Provide the [X, Y] coordinate of the cell's center where the given text is located.  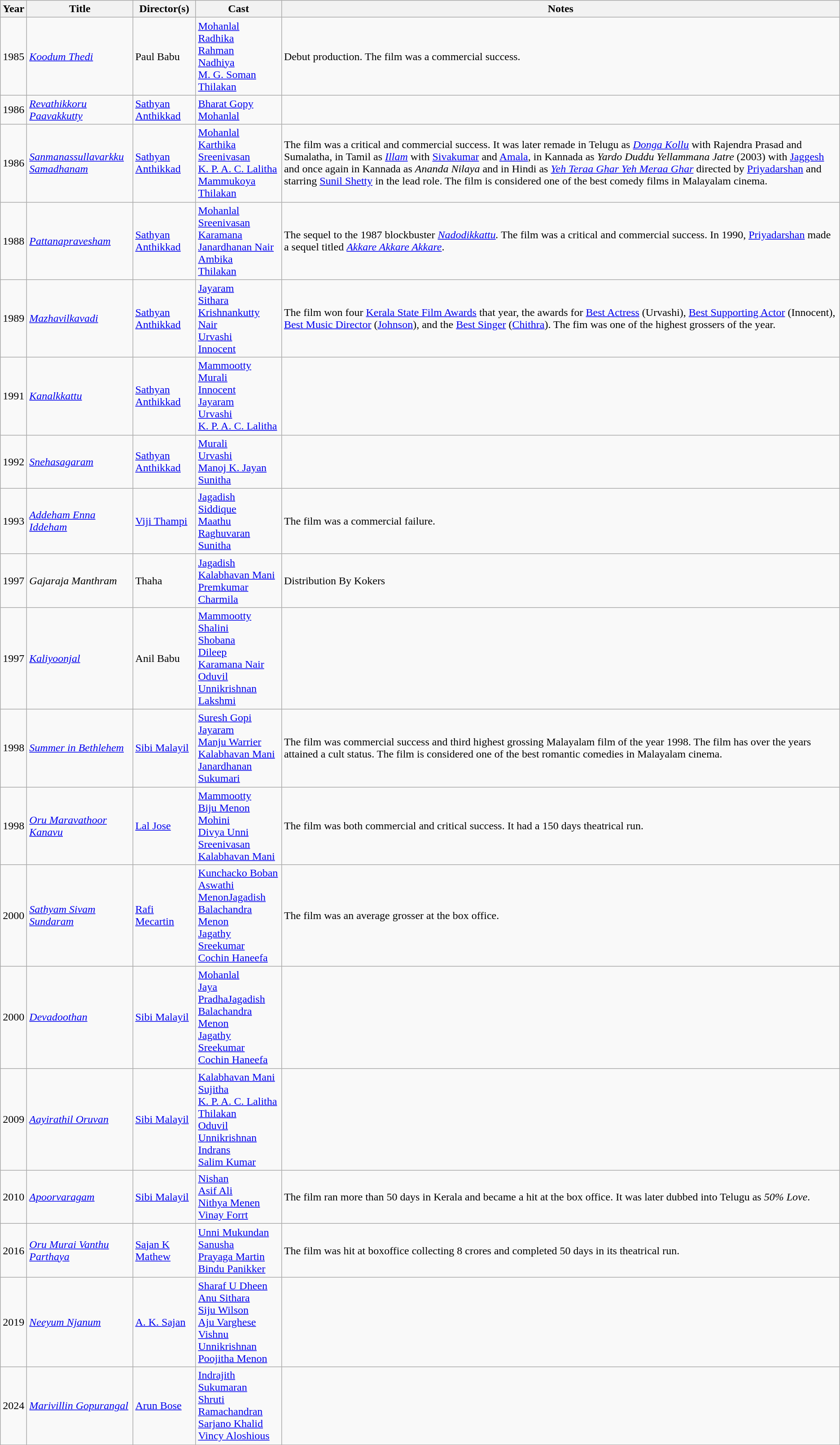
The film ran more than 50 days in Kerala and became a hit at the box office. It was later dubbed into Telugu as 50% Love. [560, 1197]
JagadishKalabhavan ManiPremkumarCharmila [239, 581]
Lal Jose [164, 826]
Sajan K Mathew [164, 1250]
Viji Thampi [164, 521]
Apoorvaragam [80, 1197]
JayaramSitharaKrishnankutty NairUrvashiInnocent [239, 319]
Sharaf U DheenAnu SitharaSiju WilsonAju VargheseVishnu UnnikrishnanPoojitha Menon [239, 1322]
A. K. Sajan [164, 1322]
Devadoothan [80, 1018]
Director(s) [164, 9]
Paul Babu [164, 57]
The film was a commercial failure. [560, 521]
Kaliyoonjal [80, 658]
Mazhavilkavadi [80, 319]
Year [13, 9]
Snehasagaram [80, 461]
Oru Murai Vanthu Parthaya [80, 1250]
Suresh GopiJayaramManju WarrierKalabhavan ManiJanardhananSukumari [239, 748]
Sathyam Sivam Sundaram [80, 915]
Arun Bose [164, 1406]
2009 [13, 1119]
Notes [560, 9]
1991 [13, 396]
Koodum Thedi [80, 57]
Cast [239, 9]
2016 [13, 1250]
MammoottyBiju MenonMohiniDivya UnniSreenivasanKalabhavan Mani [239, 826]
MohanlalKarthikaSreenivasanK. P. A. C. LalithaMammukoyaThilakan [239, 163]
MammoottyMuraliInnocentJayaramUrvashiK. P. A. C. Lalitha [239, 396]
Bharat GopyMohanlal [239, 109]
Summer in Bethlehem [80, 748]
2010 [13, 1197]
Neeyum Njanum [80, 1322]
MammoottyShaliniShobanaDileepKaramana NairOduvil UnnikrishnanLakshmi [239, 658]
Distribution By Kokers [560, 581]
1989 [13, 319]
The film was hit at boxoffice collecting 8 crores and completed 50 days in its theatrical run. [560, 1250]
Aayirathil Oruvan [80, 1119]
Kunchacko BobanAswathi MenonJagadishBalachandra MenonJagathy SreekumarCochin Haneefa [239, 915]
Pattanapravesham [80, 241]
Oru Maravathoor Kanavu [80, 826]
The film was both commercial and critical success. It had a 150 days theatrical run. [560, 826]
Kalabhavan ManiSujithaK. P. A. C. LalithaThilakanOduvil UnnikrishnanIndransSalim Kumar [239, 1119]
1992 [13, 461]
JagadishSiddiqueMaathuRaghuvaranSunitha [239, 521]
MohanlalRadhikaRahmanNadhiyaM. G. SomanThilakan [239, 57]
Kanalkkattu [80, 396]
Debut production. The film was a commercial success. [560, 57]
Thaha [164, 581]
Sanmanassullavarkku Samadhanam [80, 163]
MuraliUrvashiManoj K. JayanSunitha [239, 461]
Indrajith SukumaranShruti RamachandranSarjano KhalidVincy Aloshious [239, 1406]
Gajaraja Manthram [80, 581]
Title [80, 9]
2019 [13, 1322]
1988 [13, 241]
Unni MukundanSanushaPrayaga MartinBindu Panikker [239, 1250]
1993 [13, 521]
NishanAsif AliNithya MenenVinay Forrt [239, 1197]
Revathikkoru Paavakkutty [80, 109]
1985 [13, 57]
Rafi Mecartin [164, 915]
The film was an average grosser at the box office. [560, 915]
Marivillin Gopurangal [80, 1406]
Anil Babu [164, 658]
MohanlalSreenivasanKaramana Janardhanan NairAmbikaThilakan [239, 241]
MohanlalJaya PradhaJagadishBalachandra MenonJagathy SreekumarCochin Haneefa [239, 1018]
Addeham Enna Iddeham [80, 521]
2024 [13, 1406]
